Detect which cell encompasses the target text, then output its [X, Y] center coordinate. 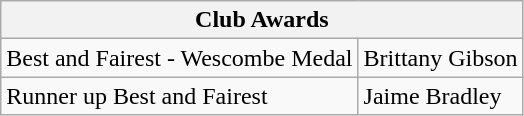
Club Awards [262, 20]
Brittany Gibson [440, 58]
Runner up Best and Fairest [180, 96]
Best and Fairest - Wescombe Medal [180, 58]
Jaime Bradley [440, 96]
